Extract the [X, Y] coordinate from the center of the cell holding the provided text.  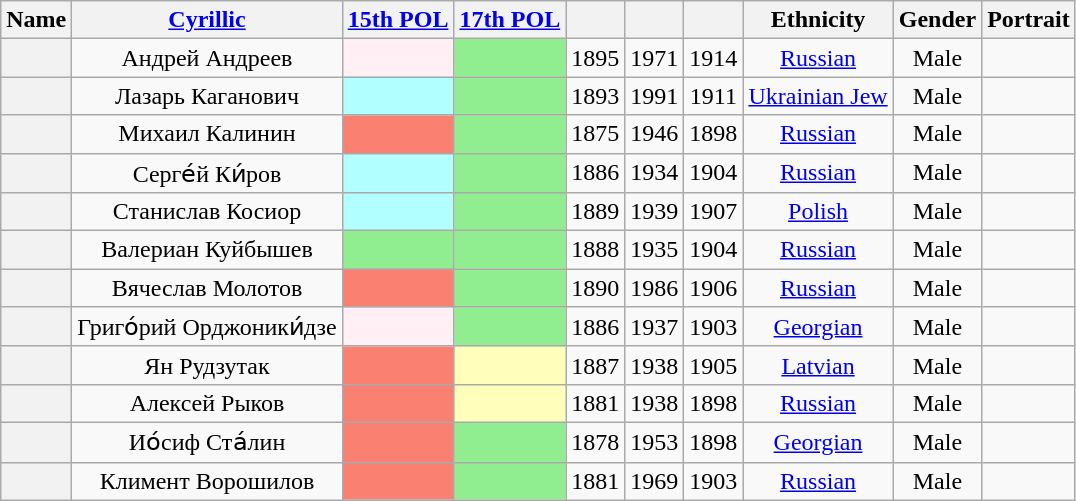
1991 [654, 96]
1907 [714, 212]
1887 [596, 365]
Ukrainian Jew [818, 96]
1906 [714, 288]
Серге́й Ки́ров [207, 173]
Name [36, 20]
1905 [714, 365]
Polish [818, 212]
1937 [654, 327]
17th POL [510, 20]
Михаил Калинин [207, 134]
1986 [654, 288]
1946 [654, 134]
1889 [596, 212]
1893 [596, 96]
Portrait [1029, 20]
Ян Рудзутак [207, 365]
1890 [596, 288]
1895 [596, 58]
Станислав Косиор [207, 212]
1911 [714, 96]
1875 [596, 134]
Лазарь Каганович [207, 96]
Cyrillic [207, 20]
1934 [654, 173]
Андрей Андреев [207, 58]
Григо́рий Орджоники́дзе [207, 327]
1969 [654, 481]
Latvian [818, 365]
15th POL [398, 20]
1939 [654, 212]
1953 [654, 442]
Ethnicity [818, 20]
Вячеслав Молотов [207, 288]
Валериан Куйбышев [207, 250]
1888 [596, 250]
1971 [654, 58]
1914 [714, 58]
Gender [937, 20]
Ио́сиф Ста́лин [207, 442]
1935 [654, 250]
1878 [596, 442]
Алексей Рыков [207, 403]
Климент Ворошилов [207, 481]
